Search for the cell housing the specified text and yield its [X, Y] center coordinate. 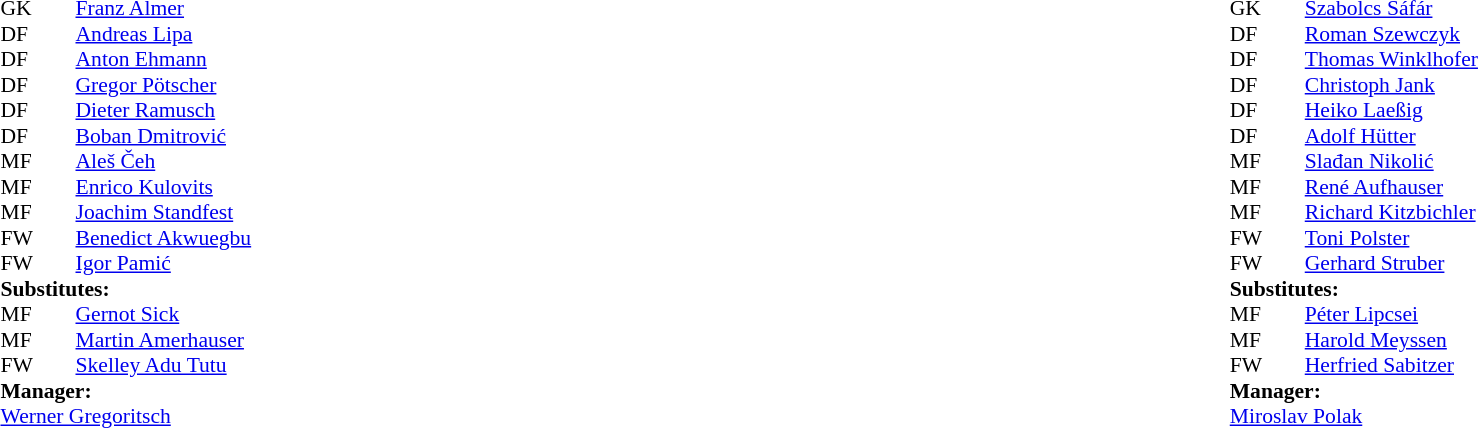
Gregor Pötscher [226, 85]
Substitutes: [188, 289]
Igor Pamić [226, 263]
Martin Amerhauser [226, 340]
Aleš Čeh [226, 161]
Anton Ehmann [226, 59]
Gernot Sick [226, 315]
Joachim Standfest [226, 213]
Benedict Akwuegbu [226, 238]
Andreas Lipa [226, 34]
Boban Dmitrović [226, 136]
Dieter Ramusch [226, 111]
Skelley Adu Tutu [226, 365]
Enrico Kulovits [226, 187]
Manager: [188, 391]
